Identify which cell holds the provided text, then report its (x, y) central coordinate. 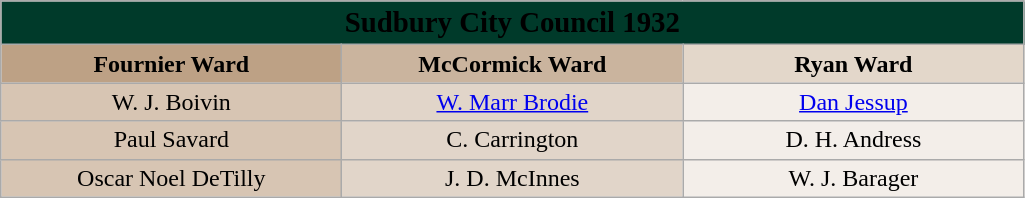
McCormick Ward (512, 64)
Oscar Noel DeTilly (172, 178)
Ryan Ward (854, 64)
Sudbury City Council 1932 (512, 23)
J. D. McInnes (512, 178)
W. Marr Brodie (512, 102)
W. J. Boivin (172, 102)
W. J. Barager (854, 178)
Dan Jessup (854, 102)
C. Carrington (512, 140)
D. H. Andress (854, 140)
Paul Savard (172, 140)
Fournier Ward (172, 64)
